For the text-containing cell, return its midpoint in (x, y) coordinate format. 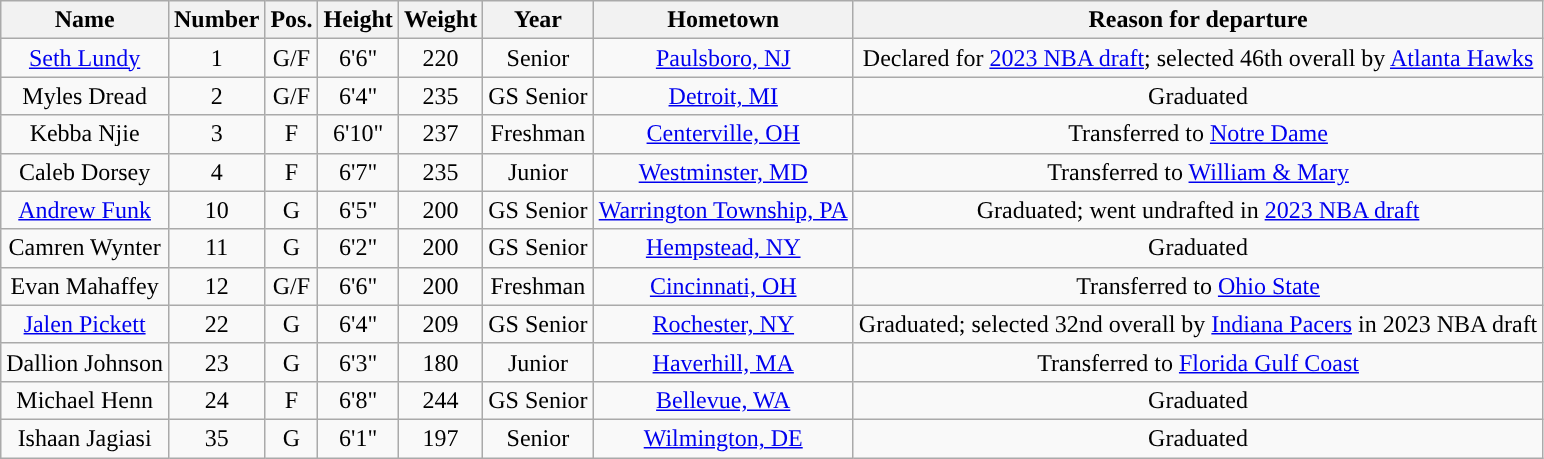
237 (440, 134)
6'10" (358, 134)
Weight (440, 20)
197 (440, 438)
Transferred to Ohio State (1198, 286)
Number (216, 20)
3 (216, 134)
209 (440, 324)
6'2" (358, 248)
6'8" (358, 400)
Rochester, NY (723, 324)
Haverhill, MA (723, 362)
180 (440, 362)
Cincinnati, OH (723, 286)
Michael Henn (85, 400)
Transferred to Notre Dame (1198, 134)
Graduated; went undrafted in 2023 NBA draft (1198, 210)
Reason for departure (1198, 20)
1 (216, 58)
Westminster, MD (723, 172)
Graduated; selected 32nd overall by Indiana Pacers in 2023 NBA draft (1198, 324)
Declared for 2023 NBA draft; selected 46th overall by Atlanta Hawks (1198, 58)
6'1" (358, 438)
10 (216, 210)
35 (216, 438)
Name (85, 20)
6'7" (358, 172)
244 (440, 400)
Paulsboro, NJ (723, 58)
Detroit, MI (723, 96)
Wilmington, DE (723, 438)
Myles Dread (85, 96)
Kebba Njie (85, 134)
2 (216, 96)
Bellevue, WA (723, 400)
11 (216, 248)
Hempstead, NY (723, 248)
Caleb Dorsey (85, 172)
Centerville, OH (723, 134)
Ishaan Jagiasi (85, 438)
220 (440, 58)
Height (358, 20)
Transferred to Florida Gulf Coast (1198, 362)
22 (216, 324)
Warrington Township, PA (723, 210)
24 (216, 400)
12 (216, 286)
Pos. (292, 20)
Transferred to William & Mary (1198, 172)
23 (216, 362)
Andrew Funk (85, 210)
6'5" (358, 210)
Year (538, 20)
Hometown (723, 20)
Seth Lundy (85, 58)
6'3" (358, 362)
Evan Mahaffey (85, 286)
Jalen Pickett (85, 324)
Camren Wynter (85, 248)
4 (216, 172)
Dallion Johnson (85, 362)
